For the text-containing cell, return its midpoint in (x, y) coordinate format. 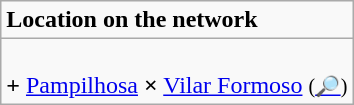
+ Pampilhosa × Vilar Formoso (🔎) (177, 72)
Location on the network (177, 20)
